Scan for the cell matching the given text and deliver its (x, y) coordinate at center. 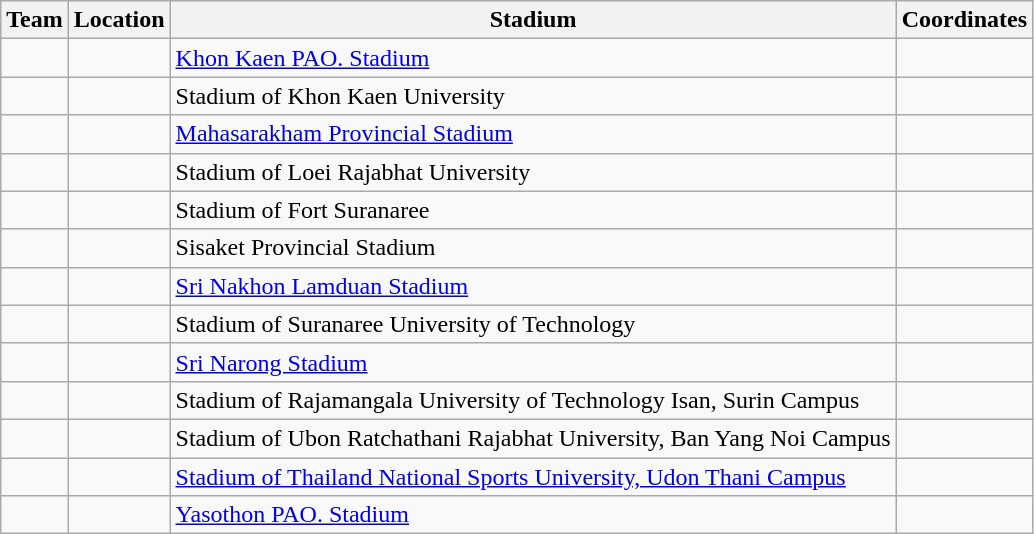
Sri Narong Stadium (533, 362)
Mahasarakham Provincial Stadium (533, 134)
Sri Nakhon Lamduan Stadium (533, 286)
Yasothon PAO. Stadium (533, 515)
Stadium of Fort Suranaree (533, 210)
Stadium of Ubon Ratchathani Rajabhat University, Ban Yang Noi Campus (533, 438)
Location (119, 20)
Sisaket Provincial Stadium (533, 248)
Team (35, 20)
Khon Kaen PAO. Stadium (533, 58)
Stadium of Thailand National Sports University, Udon Thani Campus (533, 477)
Stadium of Khon Kaen University (533, 96)
Stadium (533, 20)
Stadium of Loei Rajabhat University (533, 172)
Stadium of Suranaree University of Technology (533, 324)
Stadium of Rajamangala University of Technology Isan, Surin Campus (533, 400)
Coordinates (964, 20)
